Determine the [X, Y] coordinate at the center of the cell enclosing the given text.  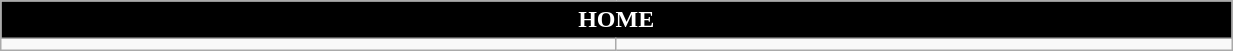
HOME [616, 20]
